Determine the (X, Y) coordinate at the center of the cell enclosing the given text.  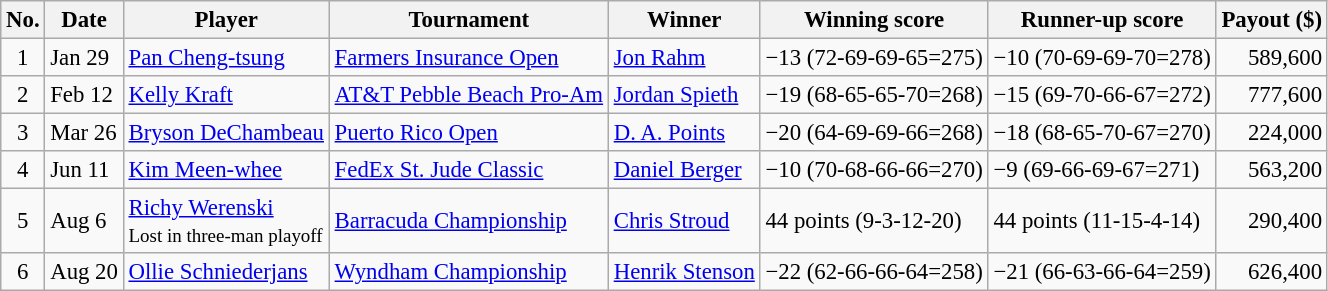
Runner-up score (1102, 20)
290,400 (1272, 222)
1 (23, 58)
Pan Cheng-tsung (226, 58)
Jordan Spieth (684, 95)
−10 (70-69-69-70=278) (1102, 58)
589,600 (1272, 58)
−15 (69-70-66-67=272) (1102, 95)
−9 (69-66-69-67=271) (1102, 170)
Feb 12 (84, 95)
Tournament (468, 20)
No. (23, 20)
Chris Stroud (684, 222)
4 (23, 170)
FedEx St. Jude Classic (468, 170)
D. A. Points (684, 133)
Kelly Kraft (226, 95)
Puerto Rico Open (468, 133)
Winner (684, 20)
Bryson DeChambeau (226, 133)
AT&T Pebble Beach Pro-Am (468, 95)
−18 (68-65-70-67=270) (1102, 133)
Winning score (874, 20)
3 (23, 133)
Farmers Insurance Open (468, 58)
Jon Rahm (684, 58)
Mar 26 (84, 133)
44 points (9-3-12-20) (874, 222)
563,200 (1272, 170)
2 (23, 95)
Jun 11 (84, 170)
Jan 29 (84, 58)
−19 (68-65-65-70=268) (874, 95)
Barracuda Championship (468, 222)
Richy WerenskiLost in three-man playoff (226, 222)
−10 (70-68-66-66=270) (874, 170)
Payout ($) (1272, 20)
44 points (11-15-4-14) (1102, 222)
−13 (72-69-69-65=275) (874, 58)
Date (84, 20)
Player (226, 20)
5 (23, 222)
Aug 6 (84, 222)
777,600 (1272, 95)
Daniel Berger (684, 170)
−20 (64-69-69-66=268) (874, 133)
224,000 (1272, 133)
Kim Meen-whee (226, 170)
